Capture the cell that displays the provided text and extract its [x, y] central coordinate. 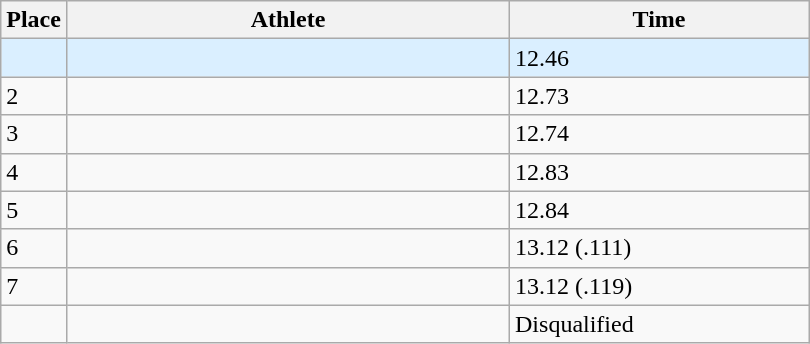
12.46 [660, 58]
12.74 [660, 134]
Time [660, 20]
3 [34, 134]
12.83 [660, 172]
12.84 [660, 210]
Athlete [288, 20]
5 [34, 210]
6 [34, 248]
4 [34, 172]
2 [34, 96]
13.12 (.111) [660, 248]
Disqualified [660, 324]
7 [34, 286]
13.12 (.119) [660, 286]
Place [34, 20]
12.73 [660, 96]
